Search for the cell housing the specified text and yield its (X, Y) center coordinate. 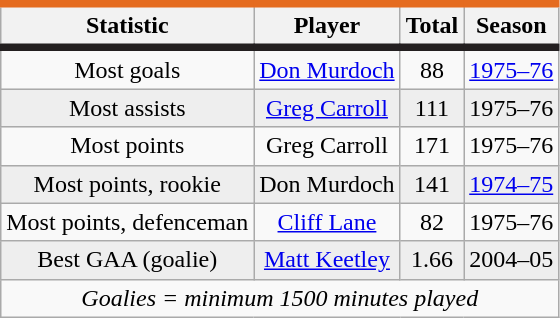
111 (432, 108)
Most points, rookie (128, 184)
Player (327, 26)
Goalies = minimum 1500 minutes played (280, 298)
1.66 (432, 260)
Statistic (128, 26)
Cliff Lane (327, 222)
Most goals (128, 68)
82 (432, 222)
Season (512, 26)
Matt Keetley (327, 260)
Total (432, 26)
Most points (128, 146)
171 (432, 146)
1974–75 (512, 184)
141 (432, 184)
Most assists (128, 108)
2004–05 (512, 260)
Best GAA (goalie) (128, 260)
Most points, defenceman (128, 222)
88 (432, 68)
